Pinpoint the cell where the given text exists, returning its [x, y] midpoint coordinate. 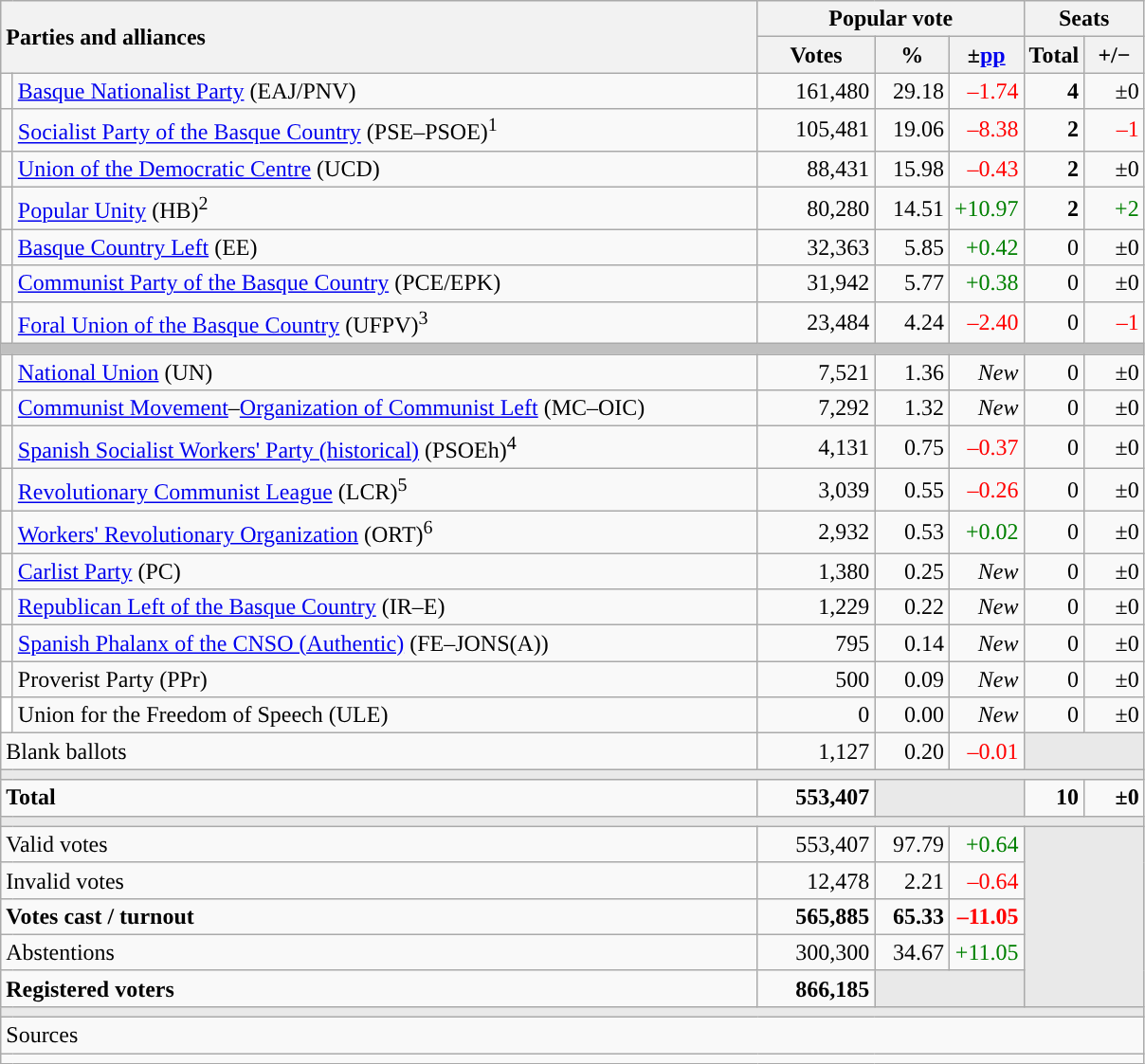
80,280 [816, 208]
Valid votes [379, 844]
Spanish Phalanx of the CNSO (Authentic) (FE–JONS(A)) [385, 643]
161,480 [816, 91]
Socialist Party of the Basque Country (PSE–PSOE)1 [385, 131]
+0.64 [986, 844]
31,942 [816, 283]
1.36 [912, 372]
Union for the Freedom of Speech (ULE) [385, 715]
0.09 [912, 679]
–0.01 [986, 751]
4.24 [912, 322]
Union of the Democratic Centre (UCD) [385, 169]
+0.38 [986, 283]
2.21 [912, 880]
+10.97 [986, 208]
23,484 [816, 322]
Basque Nationalist Party (EAJ/PNV) [385, 91]
±pp [986, 55]
5.77 [912, 283]
Parties and alliances [379, 37]
0.14 [912, 643]
Sources [572, 1036]
795 [816, 643]
12,478 [816, 880]
0.22 [912, 607]
+0.42 [986, 247]
5.85 [912, 247]
Communist Movement–Organization of Communist Left (MC–OIC) [385, 408]
National Union (UN) [385, 372]
+0.02 [986, 532]
–11.05 [986, 916]
Workers' Revolutionary Organization (ORT)6 [385, 532]
19.06 [912, 131]
4,131 [816, 447]
1,380 [816, 571]
1.32 [912, 408]
0.00 [912, 715]
300,300 [816, 952]
–0.43 [986, 169]
Registered voters [379, 988]
+11.05 [986, 952]
7,521 [816, 372]
Seats [1084, 19]
29.18 [912, 91]
97.79 [912, 844]
2,932 [816, 532]
4 [1054, 91]
105,481 [816, 131]
–0.26 [986, 491]
Basque Country Left (EE) [385, 247]
0.75 [912, 447]
Popular Unity (HB)2 [385, 208]
0.53 [912, 532]
14.51 [912, 208]
Revolutionary Communist League (LCR)5 [385, 491]
65.33 [912, 916]
–1.74 [986, 91]
1,127 [816, 751]
–2.40 [986, 322]
34.67 [912, 952]
3,039 [816, 491]
0.20 [912, 751]
7,292 [816, 408]
Popular vote [891, 19]
Votes [816, 55]
Communist Party of the Basque Country (PCE/EPK) [385, 283]
–0.37 [986, 447]
Foral Union of the Basque Country (UFPV)3 [385, 322]
565,885 [816, 916]
Blank ballots [379, 751]
Spanish Socialist Workers' Party (historical) (PSOEh)4 [385, 447]
0.25 [912, 571]
Abstentions [379, 952]
Carlist Party (PC) [385, 571]
+/− [1115, 55]
1,229 [816, 607]
Votes cast / turnout [379, 916]
0.55 [912, 491]
866,185 [816, 988]
500 [816, 679]
–8.38 [986, 131]
–0.64 [986, 880]
Republican Left of the Basque Country (IR–E) [385, 607]
15.98 [912, 169]
% [912, 55]
+2 [1115, 208]
88,431 [816, 169]
Invalid votes [379, 880]
32,363 [816, 247]
Proverist Party (PPr) [385, 679]
10 [1054, 798]
